Output the (x, y) coordinate of the center of the cell containing the given text.  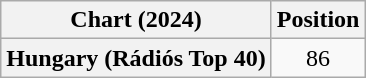
86 (318, 58)
Position (318, 20)
Hungary (Rádiós Top 40) (136, 58)
Chart (2024) (136, 20)
